Capture the cell that displays the provided text and extract its [X, Y] central coordinate. 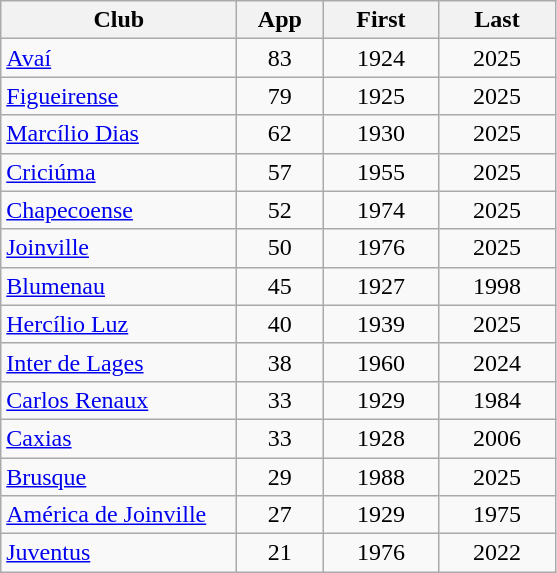
Brusque [119, 477]
1984 [497, 400]
Figueirense [119, 96]
1960 [381, 362]
2022 [497, 553]
1925 [381, 96]
América de Joinville [119, 515]
57 [280, 172]
21 [280, 553]
38 [280, 362]
1988 [381, 477]
Caxias [119, 438]
1928 [381, 438]
Criciúma [119, 172]
Marcílio Dias [119, 134]
1930 [381, 134]
Inter de Lages [119, 362]
Blumenau [119, 286]
2006 [497, 438]
Carlos Renaux [119, 400]
83 [280, 58]
79 [280, 96]
Club [119, 20]
First [381, 20]
45 [280, 286]
Last [497, 20]
1955 [381, 172]
1975 [497, 515]
1927 [381, 286]
1939 [381, 324]
2024 [497, 362]
40 [280, 324]
27 [280, 515]
Hercílio Luz [119, 324]
1924 [381, 58]
50 [280, 248]
Avaí [119, 58]
Juventus [119, 553]
App [280, 20]
62 [280, 134]
52 [280, 210]
Joinville [119, 248]
Chapecoense [119, 210]
1998 [497, 286]
1974 [381, 210]
29 [280, 477]
